Determine the (x, y) coordinate at the center of the cell enclosing the given text.  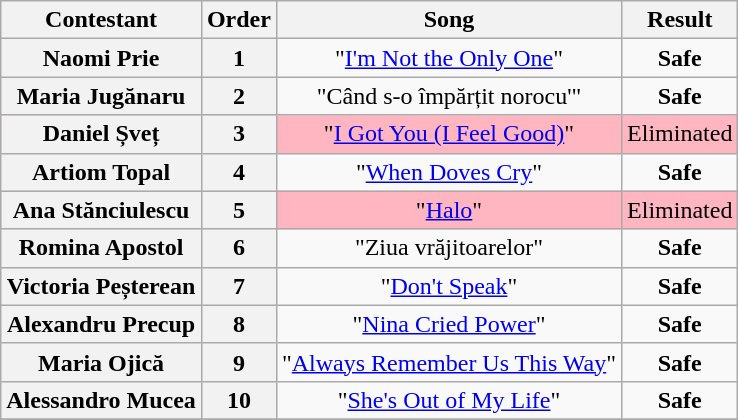
"When Doves Cry" (448, 172)
3 (238, 134)
Ana Stănciulescu (102, 210)
Contestant (102, 20)
Maria Ojică (102, 362)
Romina Apostol (102, 248)
Daniel Șveț (102, 134)
Naomi Prie (102, 58)
"I'm Not the Only One" (448, 58)
Result (680, 20)
8 (238, 324)
6 (238, 248)
"I Got You (I Feel Good)" (448, 134)
5 (238, 210)
Song (448, 20)
7 (238, 286)
"Nina Cried Power" (448, 324)
"Always Remember Us This Way" (448, 362)
Maria Jugănaru (102, 96)
"Ziua vrăjitoarelor" (448, 248)
9 (238, 362)
10 (238, 400)
"Halo" (448, 210)
"She's Out of My Life" (448, 400)
Order (238, 20)
"Don't Speak" (448, 286)
"Când s-o împărțit norocu'" (448, 96)
Alessandro Mucea (102, 400)
Artiom Topal (102, 172)
4 (238, 172)
Alexandru Precup (102, 324)
1 (238, 58)
2 (238, 96)
Victoria Peșterean (102, 286)
